Scan for the cell matching the given text and deliver its (x, y) coordinate at center. 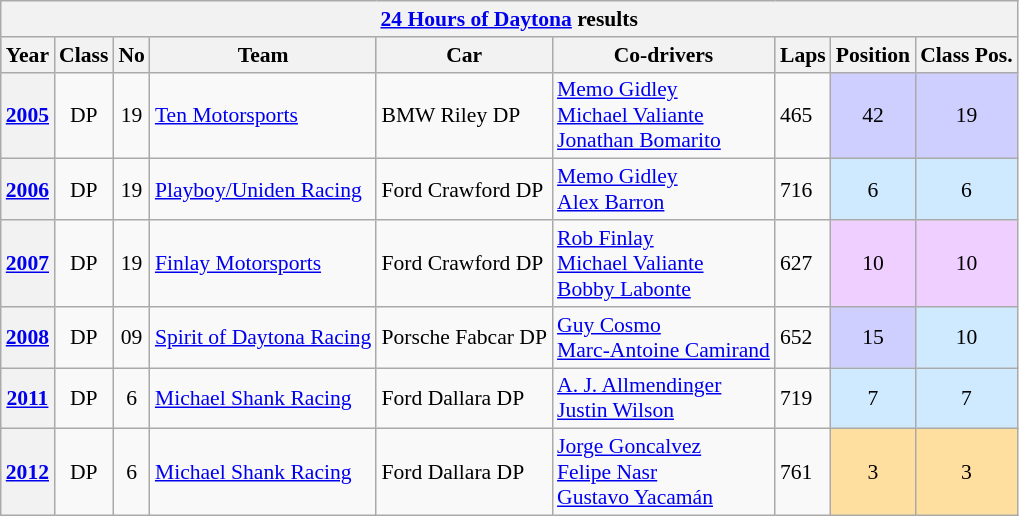
652 (803, 338)
Ten Motorsports (264, 116)
2012 (28, 472)
24 Hours of Daytona results (510, 19)
719 (803, 398)
2006 (28, 190)
No (132, 55)
Guy Cosmo Marc-Antoine Camirand (664, 338)
A. J. Allmendinger Justin Wilson (664, 398)
627 (803, 264)
15 (873, 338)
2008 (28, 338)
Memo Gidley Michael Valiante Jonathan Bomarito (664, 116)
465 (803, 116)
Porsche Fabcar DP (464, 338)
2007 (28, 264)
Co-drivers (664, 55)
Playboy/Uniden Racing (264, 190)
Memo Gidley Alex Barron (664, 190)
09 (132, 338)
42 (873, 116)
Finlay Motorsports (264, 264)
Class Pos. (966, 55)
716 (803, 190)
Car (464, 55)
Class (84, 55)
Jorge Goncalvez Felipe Nasr Gustavo Yacamán (664, 472)
Rob Finlay Michael Valiante Bobby Labonte (664, 264)
761 (803, 472)
2005 (28, 116)
Team (264, 55)
Position (873, 55)
2011 (28, 398)
Spirit of Daytona Racing (264, 338)
Year (28, 55)
Laps (803, 55)
BMW Riley DP (464, 116)
